Detect which cell encompasses the target text, then output its [X, Y] center coordinate. 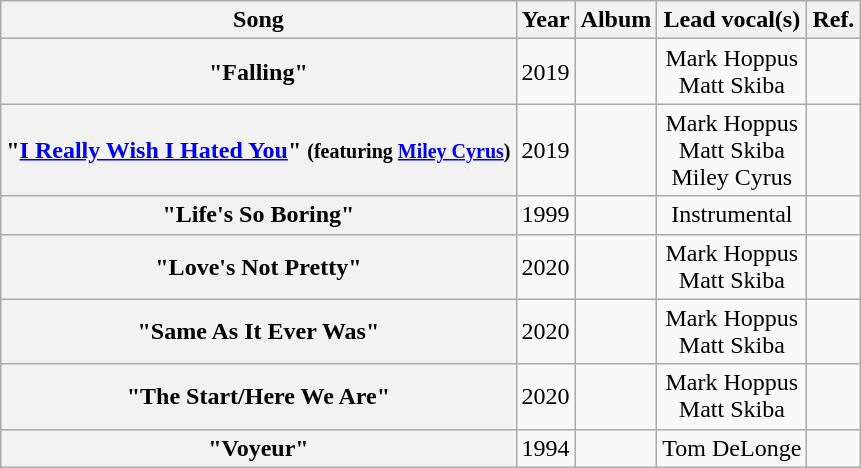
Ref. [834, 20]
Instrumental [732, 215]
Album [616, 20]
Tom DeLonge [732, 448]
"Life's So Boring" [258, 215]
"The Start/Here We Are" [258, 396]
"Love's Not Pretty" [258, 266]
"Voyeur" [258, 448]
Year [546, 20]
Song [258, 20]
Mark HoppusMatt SkibaMiley Cyrus [732, 150]
"Falling" [258, 72]
"I Really Wish I Hated You" (featuring Miley Cyrus) [258, 150]
1999 [546, 215]
"Same As It Ever Was" [258, 332]
1994 [546, 448]
Lead vocal(s) [732, 20]
